Identify which cell holds the provided text, then report its (X, Y) central coordinate. 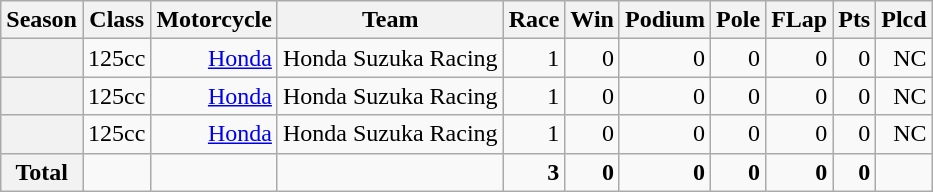
Plcd (904, 20)
Race (534, 20)
Motorcycle (214, 20)
Podium (664, 20)
3 (534, 172)
Total (42, 172)
Pts (854, 20)
Season (42, 20)
FLap (800, 20)
Win (592, 20)
Team (390, 20)
Pole (738, 20)
Class (116, 20)
